Capture the cell that displays the provided text and extract its [x, y] central coordinate. 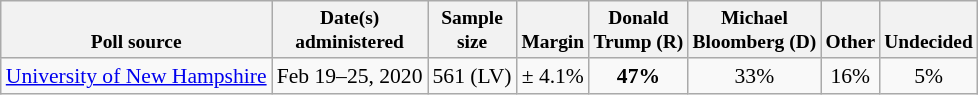
MichaelBloomberg (D) [754, 30]
Undecided [929, 30]
5% [929, 76]
Margin [553, 30]
± 4.1% [553, 76]
33% [754, 76]
Feb 19–25, 2020 [350, 76]
Poll source [136, 30]
16% [850, 76]
47% [638, 76]
University of New Hampshire [136, 76]
Other [850, 30]
Samplesize [472, 30]
DonaldTrump (R) [638, 30]
561 (LV) [472, 76]
Date(s)administered [350, 30]
